Scan for the cell matching the given text and deliver its [x, y] coordinate at center. 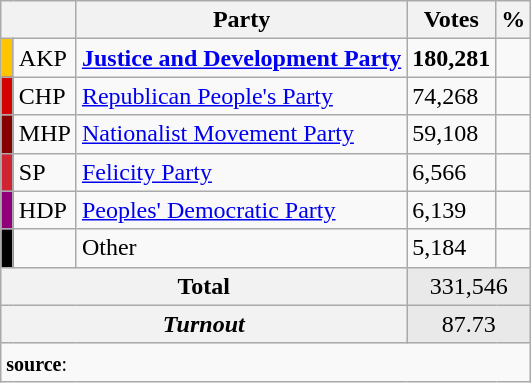
87.73 [469, 324]
Justice and Development Party [241, 58]
180,281 [452, 58]
6,139 [452, 210]
Other [241, 248]
Peoples' Democratic Party [241, 210]
HDP [44, 210]
6,566 [452, 172]
Turnout [204, 324]
59,108 [452, 134]
74,268 [452, 96]
5,184 [452, 248]
% [514, 20]
CHP [44, 96]
Felicity Party [241, 172]
331,546 [469, 286]
Party [241, 20]
Republican People's Party [241, 96]
AKP [44, 58]
Nationalist Movement Party [241, 134]
Total [204, 286]
source: [266, 362]
MHP [44, 134]
Votes [452, 20]
SP [44, 172]
